Locate the cell with the specified text and output its (X, Y) center coordinate. 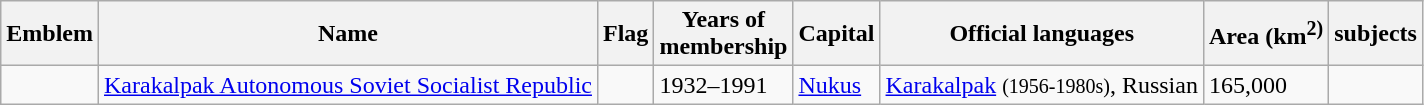
Emblem (50, 34)
Nukus (836, 85)
Area (km2) (1266, 34)
Name (348, 34)
subjects (1376, 34)
Capital (836, 34)
Official languages (1042, 34)
Years ofmembership (724, 34)
165,000 (1266, 85)
1932–1991 (724, 85)
Karakalpak Autonomous Soviet Socialist Republic (348, 85)
Flag (625, 34)
Karakalpak (1956-1980s), Russian (1042, 85)
